Provide the (X, Y) coordinate of the cell's center where the given text is located.  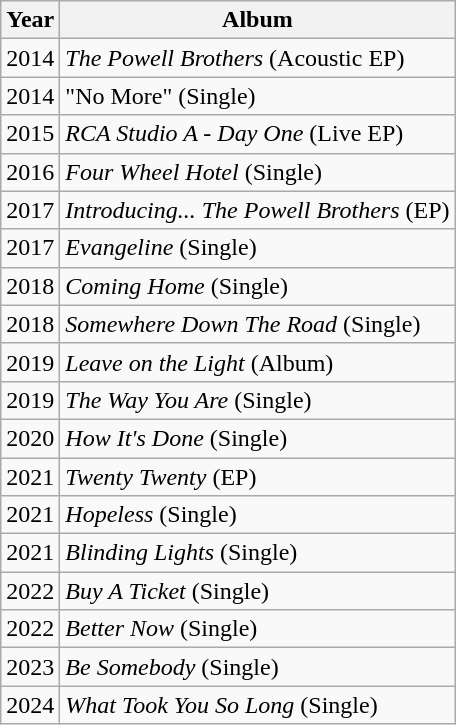
Blinding Lights (Single) (258, 553)
Evangeline (Single) (258, 248)
Leave on the Light (Album) (258, 362)
2015 (30, 134)
What Took You So Long (Single) (258, 705)
Four Wheel Hotel (Single) (258, 172)
2020 (30, 438)
Introducing... The Powell Brothers (EP) (258, 210)
The Way You Are (Single) (258, 400)
How It's Done (Single) (258, 438)
Album (258, 20)
Be Somebody (Single) (258, 667)
2016 (30, 172)
Better Now (Single) (258, 629)
Year (30, 20)
RCA Studio A - Day One (Live EP) (258, 134)
Somewhere Down The Road (Single) (258, 324)
"No More" (Single) (258, 96)
Twenty Twenty (EP) (258, 477)
Buy A Ticket (Single) (258, 591)
2024 (30, 705)
2023 (30, 667)
Hopeless (Single) (258, 515)
Coming Home (Single) (258, 286)
The Powell Brothers (Acoustic EP) (258, 58)
